Pinpoint the cell where the given text exists, returning its (X, Y) midpoint coordinate. 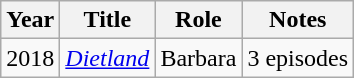
Role (198, 20)
Dietland (108, 58)
3 episodes (298, 58)
2018 (30, 58)
Title (108, 20)
Notes (298, 20)
Barbara (198, 58)
Year (30, 20)
